Output the (x, y) coordinate of the center of the cell containing the given text.  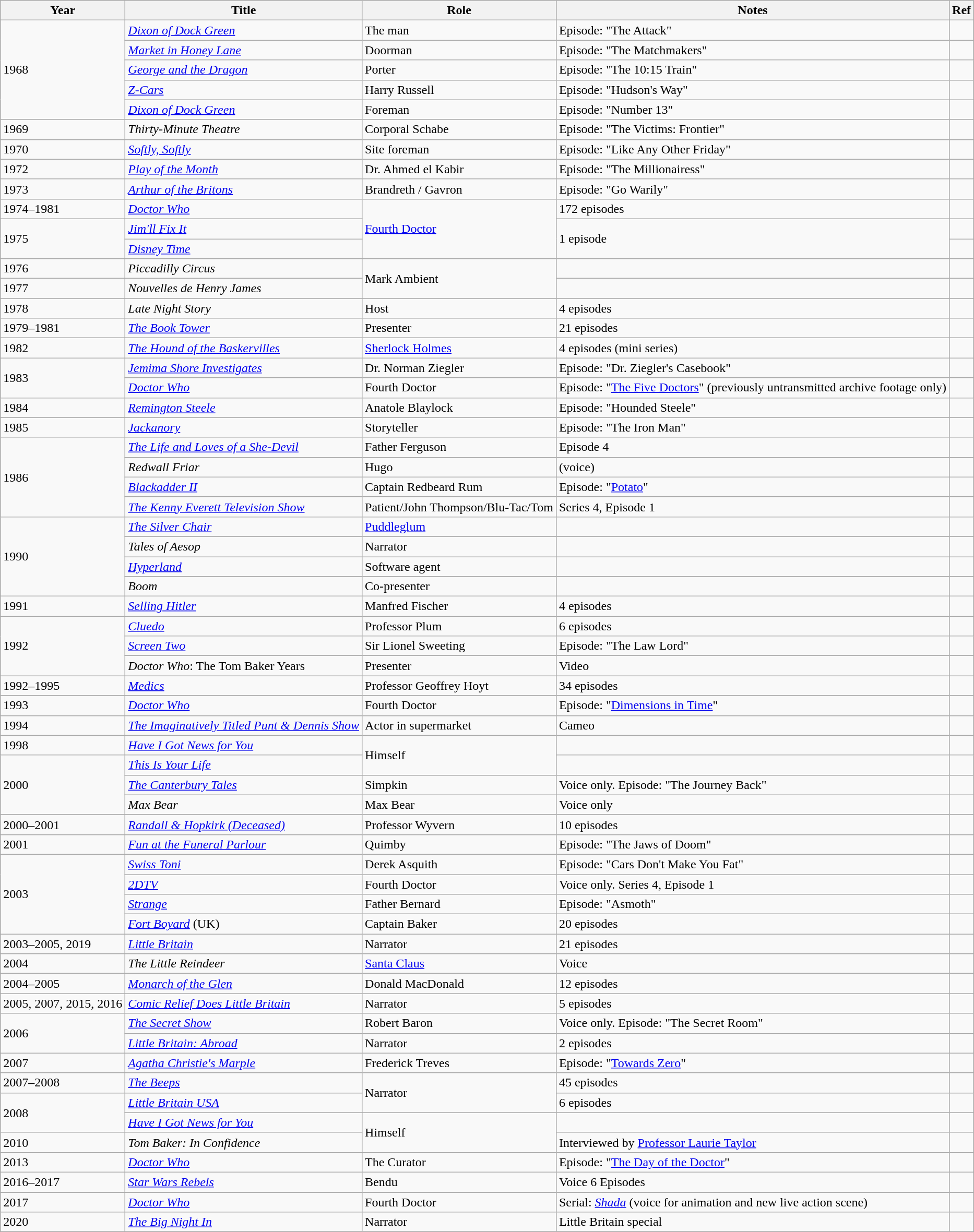
1986 (63, 477)
Nouvelles de Henry James (244, 289)
2 episodes (753, 1043)
The Kenny Everett Television Show (244, 507)
The Book Tower (244, 328)
Harry Russell (459, 90)
Professor Plum (459, 626)
1973 (63, 189)
1975 (63, 238)
Agatha Christie's Marple (244, 1063)
20 episodes (753, 924)
45 episodes (753, 1083)
Dr. Ahmed el Kabir (459, 169)
Blackadder II (244, 487)
The man (459, 30)
2007 (63, 1063)
Monarch of the Glen (244, 984)
Puddleglum (459, 527)
10 episodes (753, 824)
Cluedo (244, 626)
Z-Cars (244, 90)
Voice only. Episode: "The Journey Back" (753, 785)
2001 (63, 844)
1974–1981 (63, 209)
4 episodes (mini series) (753, 348)
The Little Reindeer (244, 964)
Voice only (753, 805)
1982 (63, 348)
Notes (753, 10)
Episode: "Hounded Steele" (753, 408)
Voice only. Episode: "The Secret Room" (753, 1023)
Anatole Blaylock (459, 408)
1994 (63, 725)
Episode: "Towards Zero" (753, 1063)
Episode: "Go Warily" (753, 189)
Manfred Fischer (459, 606)
172 episodes (753, 209)
Comic Relief Does Little Britain (244, 1003)
1983 (63, 378)
Hugo (459, 467)
Doorman (459, 50)
Storyteller (459, 427)
2004 (63, 964)
Episode: "Dr. Ziegler's Casebook" (753, 368)
Episode: "The Victims: Frontier" (753, 129)
The Silver Chair (244, 527)
Quimby (459, 844)
Episode: "Hudson's Way" (753, 90)
1990 (63, 556)
Episode: "Like Any Other Friday" (753, 149)
Episode: "The Day of the Doctor" (753, 1162)
1 episode (753, 238)
Year (63, 10)
The Secret Show (244, 1023)
Episode: "Asmoth" (753, 904)
1998 (63, 745)
2006 (63, 1033)
12 episodes (753, 984)
Donald MacDonald (459, 984)
Mark Ambient (459, 279)
1993 (63, 705)
2004–2005 (63, 984)
1984 (63, 408)
1985 (63, 427)
Co-presenter (459, 587)
1991 (63, 606)
2003 (63, 894)
The Curator (459, 1162)
Little Britain special (753, 1222)
Dr. Norman Ziegler (459, 368)
Professor Wyvern (459, 824)
Sir Lionel Sweeting (459, 646)
Hyperland (244, 566)
The Imaginatively Titled Punt & Dennis Show (244, 725)
Site foreman (459, 149)
Play of the Month (244, 169)
Medics (244, 686)
Arthur of the Britons (244, 189)
Disney Time (244, 249)
Captain Baker (459, 924)
Late Night Story (244, 308)
1968 (63, 70)
Role (459, 10)
1978 (63, 308)
2000–2001 (63, 824)
Cameo (753, 725)
Episode: "The Law Lord" (753, 646)
Boom (244, 587)
1977 (63, 289)
2008 (63, 1113)
2020 (63, 1222)
(voice) (753, 467)
Episode: "The 10:15 Train" (753, 70)
Episode: "Dimensions in Time" (753, 705)
Voice only. Series 4, Episode 1 (753, 884)
Episode: "The Matchmakers" (753, 50)
Remington Steele (244, 408)
Foreman (459, 110)
Fort Boyard (UK) (244, 924)
Jackanory (244, 427)
Episode: "Potato" (753, 487)
Voice 6 Episodes (753, 1182)
Professor Geoffrey Hoyt (459, 686)
Interviewed by Professor Laurie Taylor (753, 1142)
Derek Asquith (459, 864)
Host (459, 308)
Episode: "The Five Doctors" (previously untransmitted archive footage only) (753, 388)
1970 (63, 149)
5 episodes (753, 1003)
Doctor Who: The Tom Baker Years (244, 666)
Patient/John Thompson/Blu-Tac/Tom (459, 507)
The Big Night In (244, 1222)
Piccadilly Circus (244, 269)
Little Britain USA (244, 1103)
Episode: "The Millionairess" (753, 169)
Redwall Friar (244, 467)
Bendu (459, 1182)
The Canterbury Tales (244, 785)
Ref (961, 10)
2000 (63, 785)
1992 (63, 646)
Jim'll Fix It (244, 229)
Father Ferguson (459, 447)
This Is Your Life (244, 765)
The Beeps (244, 1083)
Voice (753, 964)
Little Britain: Abroad (244, 1043)
Robert Baron (459, 1023)
2016–2017 (63, 1182)
2003–2005, 2019 (63, 944)
Video (753, 666)
1976 (63, 269)
Serial: Shada (voice for animation and new live action scene) (753, 1202)
Sherlock Holmes (459, 348)
Randall & Hopkirk (Deceased) (244, 824)
Tom Baker: In Confidence (244, 1142)
Title (244, 10)
Episode: "The Iron Man" (753, 427)
Santa Claus (459, 964)
Jemima Shore Investigates (244, 368)
Episode: "The Jaws of Doom" (753, 844)
Star Wars Rebels (244, 1182)
34 episodes (753, 686)
2005, 2007, 2015, 2016 (63, 1003)
George and the Dragon (244, 70)
Actor in supermarket (459, 725)
Porter (459, 70)
Episode: "Cars Don't Make You Fat" (753, 864)
The Hound of the Baskervilles (244, 348)
2013 (63, 1162)
1972 (63, 169)
1992–1995 (63, 686)
Episode 4 (753, 447)
Captain Redbeard Rum (459, 487)
Thirty-Minute Theatre (244, 129)
Fun at the Funeral Parlour (244, 844)
Episode: "Number 13" (753, 110)
The Life and Loves of a She-Devil (244, 447)
Market in Honey Lane (244, 50)
Brandreth / Gavron (459, 189)
2007–2008 (63, 1083)
Screen Two (244, 646)
2DTV (244, 884)
Selling Hitler (244, 606)
Episode: "The Attack" (753, 30)
Simpkin (459, 785)
Frederick Treves (459, 1063)
Swiss Toni (244, 864)
Little Britain (244, 944)
2010 (63, 1142)
Father Bernard (459, 904)
1969 (63, 129)
1979–1981 (63, 328)
Strange (244, 904)
Series 4, Episode 1 (753, 507)
2017 (63, 1202)
Software agent (459, 566)
Softly, Softly (244, 149)
Tales of Aesop (244, 546)
Corporal Schabe (459, 129)
